Return (x, y) of the center of cell containing provided text 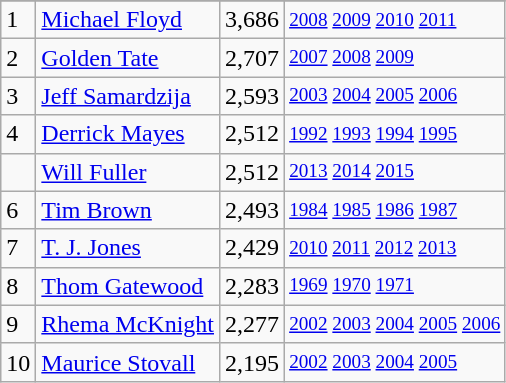
9 (18, 324)
Thom Gatewood (128, 286)
6 (18, 210)
2,429 (252, 248)
3 (18, 96)
2002 2003 2004 2005 (395, 362)
2013 2014 2015 (395, 172)
Michael Floyd (128, 20)
Derrick Mayes (128, 134)
1984 1985 1986 1987 (395, 210)
8 (18, 286)
1969 1970 1971 (395, 286)
3,686 (252, 20)
2002 2003 2004 2005 2006 (395, 324)
1992 1993 1994 1995 (395, 134)
T. J. Jones (128, 248)
4 (18, 134)
2003 2004 2005 2006 (395, 96)
2,195 (252, 362)
Maurice Stovall (128, 362)
7 (18, 248)
2 (18, 58)
2,277 (252, 324)
Tim Brown (128, 210)
Rhema McKnight (128, 324)
1 (18, 20)
2,493 (252, 210)
2,707 (252, 58)
2007 2008 2009 (395, 58)
Golden Tate (128, 58)
2010 2011 2012 2013 (395, 248)
2,593 (252, 96)
2,283 (252, 286)
Jeff Samardzija (128, 96)
10 (18, 362)
2008 2009 2010 2011 (395, 20)
Will Fuller (128, 172)
